From the cell containing the given text, extract its center point as (x, y) coordinate. 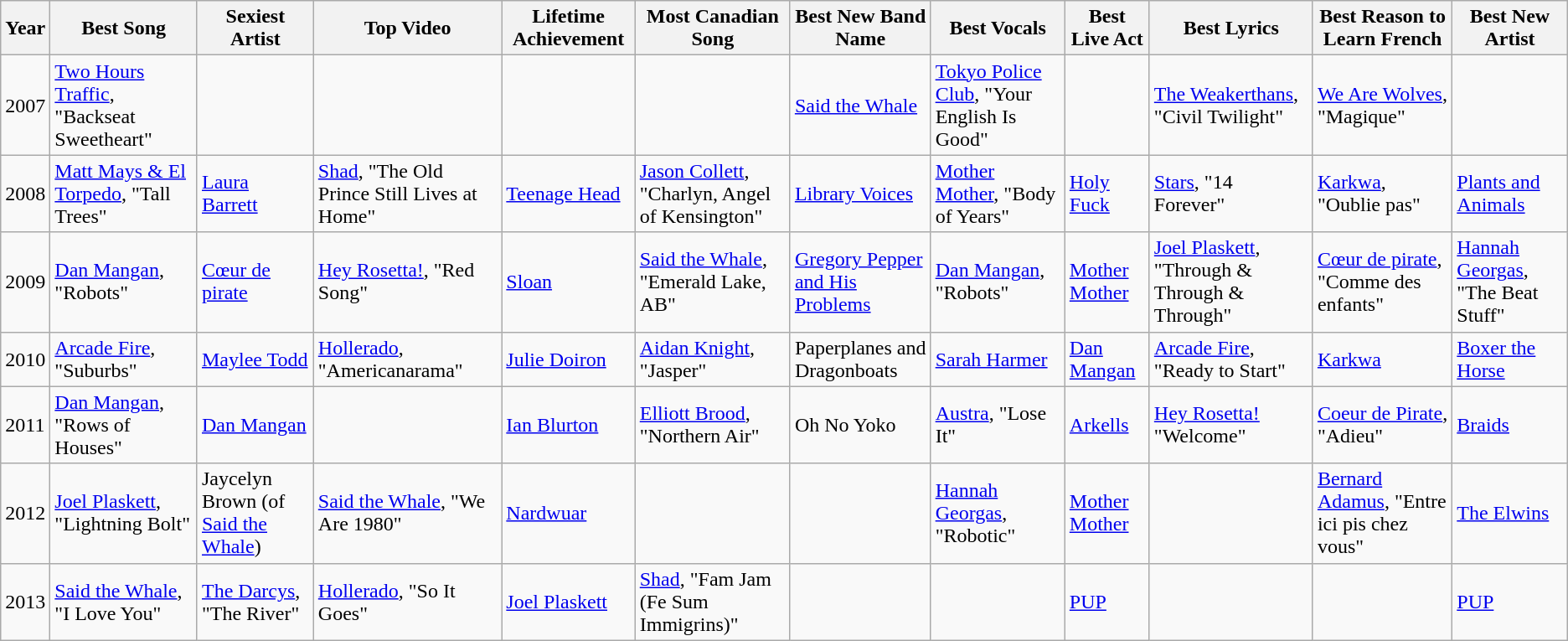
The Darcys, "The River" (255, 602)
2012 (25, 513)
Best Lyrics (1231, 28)
Jason Collett, "Charlyn, Angel of Kensington" (712, 194)
Most Canadian Song (712, 28)
Sexiest Artist (255, 28)
The Elwins (1509, 513)
Said the Whale, "I Love You" (124, 602)
Bernard Adamus, "Entre ici pis chez vous" (1382, 513)
Hey Rosetta! "Welcome" (1231, 425)
Matt Mays & El Torpedo, "Tall Trees" (124, 194)
Aidan Knight, "Jasper" (712, 359)
Jaycelyn Brown (of Said the Whale) (255, 513)
Arcade Fire, "Ready to Start" (1231, 359)
2011 (25, 425)
Karkwa, "Oublie pas" (1382, 194)
Hannah Georgas, "Robotic" (998, 513)
Dan Mangan, "Rows of Houses" (124, 425)
Said the Whale, "Emerald Lake, AB" (712, 282)
Two Hours Traffic, "Backseat Sweetheart" (124, 106)
Said the Whale, "We Are 1980" (407, 513)
Plants and Animals (1509, 194)
Gregory Pepper and His Problems (860, 282)
Laura Barrett (255, 194)
Hollerado, "So It Goes" (407, 602)
Maylee Todd (255, 359)
Julie Doiron (568, 359)
Joel Plaskett, "Through & Through & Through" (1231, 282)
Nardwuar (568, 513)
2013 (25, 602)
Hey Rosetta!, "Red Song" (407, 282)
Elliott Brood, "Northern Air" (712, 425)
Austra, "Lose It" (998, 425)
Library Voices (860, 194)
Best Reason to Learn French (1382, 28)
Hannah Georgas, "The Beat Stuff" (1509, 282)
Lifetime Achievement (568, 28)
Hollerado, "Americanarama" (407, 359)
Stars, "14 Forever" (1231, 194)
Tokyo Police Club, "Your English Is Good" (998, 106)
Braids (1509, 425)
Sloan (568, 282)
Oh No Yoko (860, 425)
Top Video (407, 28)
Joel Plaskett, "Lightning Bolt" (124, 513)
2008 (25, 194)
Cœur de pirate (255, 282)
Paperplanes and Dragonboats (860, 359)
Best New Band Name (860, 28)
Holy Fuck (1107, 194)
Cœur de pirate, "Comme des enfants" (1382, 282)
Mother Mother, "Body of Years" (998, 194)
Best Vocals (998, 28)
Coeur de Pirate, "Adieu" (1382, 425)
Best Live Act (1107, 28)
Best Song (124, 28)
Best New Artist (1509, 28)
Year (25, 28)
Shad, "Fam Jam (Fe Sum Immigrins)" (712, 602)
2007 (25, 106)
Said the Whale (860, 106)
Karkwa (1382, 359)
Ian Blurton (568, 425)
Joel Plaskett (568, 602)
We Are Wolves, "Magique" (1382, 106)
Sarah Harmer (998, 359)
Arcade Fire, "Suburbs" (124, 359)
Teenage Head (568, 194)
Shad, "The Old Prince Still Lives at Home" (407, 194)
2010 (25, 359)
Arkells (1107, 425)
Boxer the Horse (1509, 359)
The Weakerthans, "Civil Twilight" (1231, 106)
2009 (25, 282)
